Identify which cell holds the provided text, then report its [X, Y] central coordinate. 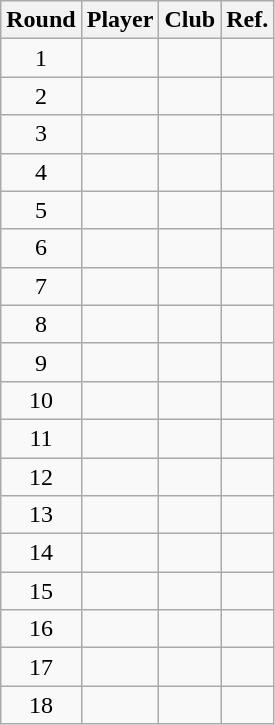
9 [41, 362]
16 [41, 629]
14 [41, 553]
15 [41, 591]
5 [41, 210]
6 [41, 248]
1 [41, 58]
13 [41, 515]
4 [41, 172]
Player [120, 20]
8 [41, 324]
Ref. [248, 20]
3 [41, 134]
7 [41, 286]
Round [41, 20]
18 [41, 705]
11 [41, 438]
Club [190, 20]
10 [41, 400]
17 [41, 667]
12 [41, 477]
2 [41, 96]
